Scan for the cell matching the given text and deliver its [x, y] coordinate at center. 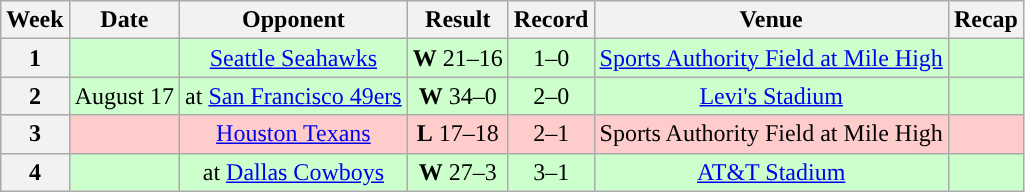
Record [551, 20]
2–0 [551, 96]
W 34–0 [458, 96]
W 27–3 [458, 172]
Result [458, 20]
1 [35, 58]
4 [35, 172]
at Dallas Cowboys [294, 172]
August 17 [124, 96]
L 17–18 [458, 134]
Recap [986, 20]
3 [35, 134]
1–0 [551, 58]
3–1 [551, 172]
Venue [771, 20]
AT&T Stadium [771, 172]
2 [35, 96]
Opponent [294, 20]
Houston Texans [294, 134]
Seattle Seahawks [294, 58]
Levi's Stadium [771, 96]
Week [35, 20]
2–1 [551, 134]
Date [124, 20]
at San Francisco 49ers [294, 96]
W 21–16 [458, 58]
